Return (X, Y) of the center of cell containing provided text 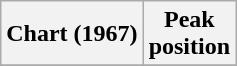
Peakposition (189, 34)
Chart (1967) (72, 34)
